Find where the given text appears and provide that cell's center as [x, y] coordinate. 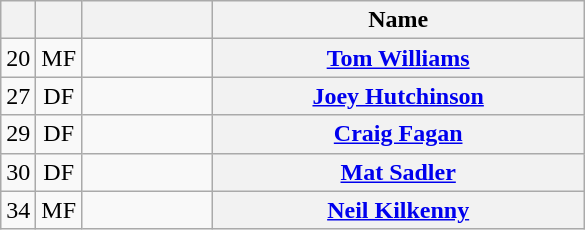
Name [398, 20]
Mat Sadler [398, 172]
Neil Kilkenny [398, 210]
20 [18, 58]
34 [18, 210]
Craig Fagan [398, 134]
29 [18, 134]
30 [18, 172]
Joey Hutchinson [398, 96]
27 [18, 96]
Tom Williams [398, 58]
